Determine the [X, Y] coordinate at the center of the cell enclosing the given text.  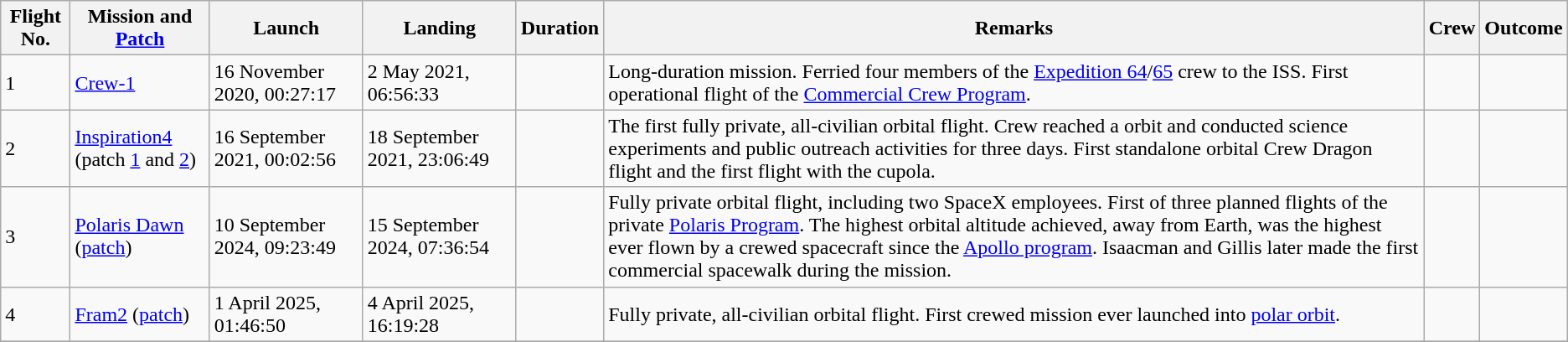
Crew [1452, 28]
4 [35, 313]
Mission and Patch [140, 28]
1 [35, 82]
Inspiration4 (patch 1 and 2) [140, 148]
18 September 2021, 23:06:49 [439, 148]
Fram2 (patch) [140, 313]
1 April 2025, 01:46:50 [286, 313]
Landing [439, 28]
10 September 2024, 09:23:49 [286, 236]
2 [35, 148]
Duration [560, 28]
16 November 2020, 00:27:17 [286, 82]
Remarks [1014, 28]
2 May 2021, 06:56:33 [439, 82]
Fully private, all-civilian orbital flight. First crewed mission ever launched into polar orbit. [1014, 313]
4 April 2025, 16:19:28 [439, 313]
Flight No. [35, 28]
3 [35, 236]
Polaris Dawn (patch) [140, 236]
Long-duration mission. Ferried four members of the Expedition 64/65 crew to the ISS. First operational flight of the Commercial Crew Program. [1014, 82]
15 September 2024, 07:36:54 [439, 236]
Outcome [1524, 28]
Launch [286, 28]
Crew-1 [140, 82]
16 September 2021, 00:02:56 [286, 148]
